Search for the cell housing the specified text and yield its (X, Y) center coordinate. 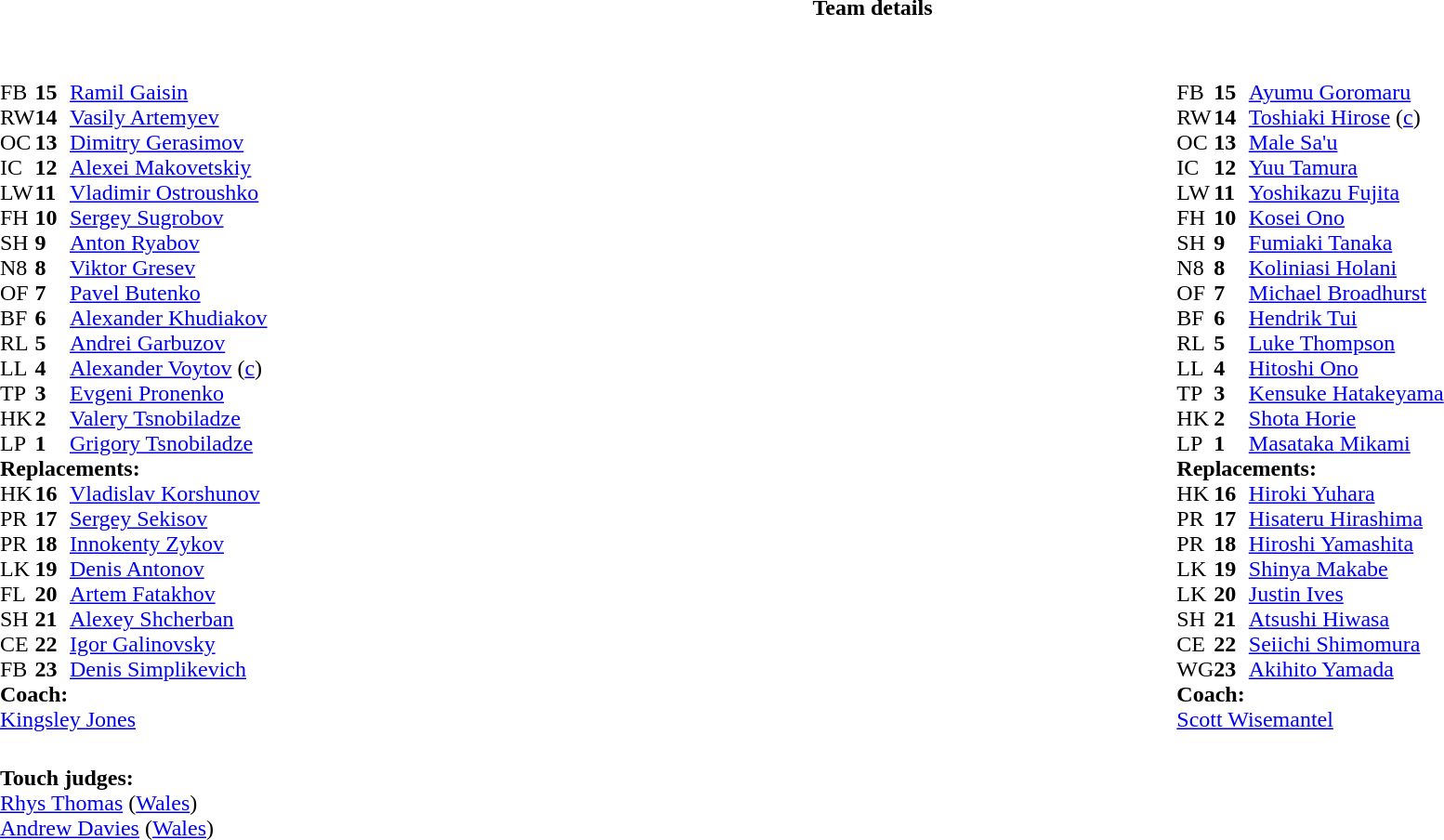
Andrei Garbuzov (169, 344)
Sergey Sugrobov (169, 217)
Hiroshi Yamashita (1346, 545)
Evgeni Pronenko (169, 394)
Alexei Makovetskiy (169, 167)
Kensuke Hatakeyama (1346, 394)
WG (1195, 669)
Pavel Butenko (169, 294)
Hiroki Yuhara (1346, 494)
Yuu Tamura (1346, 167)
Ayumu Goromaru (1346, 93)
Toshiaki Hirose (c) (1346, 117)
Sergey Sekisov (169, 518)
Shinya Makabe (1346, 569)
Ramil Gaisin (169, 93)
Fumiaki Tanaka (1346, 243)
Atsushi Hiwasa (1346, 619)
Michael Broadhurst (1346, 294)
Anton Ryabov (169, 243)
Masataka Mikami (1346, 444)
Scott Wisemantel (1310, 719)
Seiichi Shimomura (1346, 645)
Alexey Shcherban (169, 619)
Hisateru Hirashima (1346, 518)
Innokenty Zykov (169, 545)
Alexander Voytov (c) (169, 368)
Artem Fatakhov (169, 595)
Alexander Khudiakov (169, 318)
Hendrik Tui (1346, 318)
Dimitry Gerasimov (169, 143)
Denis Antonov (169, 569)
Hitoshi Ono (1346, 368)
Igor Galinovsky (169, 645)
Koliniasi Holani (1346, 268)
Shota Horie (1346, 418)
Justin Ives (1346, 595)
Valery Tsnobiladze (169, 418)
Yoshikazu Fujita (1346, 193)
Kosei Ono (1346, 217)
Luke Thompson (1346, 344)
Vladimir Ostroushko (169, 193)
Kingsley Jones (134, 719)
Vasily Artemyev (169, 117)
Male Sa'u (1346, 143)
Viktor Gresev (169, 268)
Vladislav Korshunov (169, 494)
Akihito Yamada (1346, 669)
Grigory Tsnobiladze (169, 444)
Denis Simplikevich (169, 669)
FL (18, 595)
